Find where the given text appears and provide that cell's center as [X, Y] coordinate. 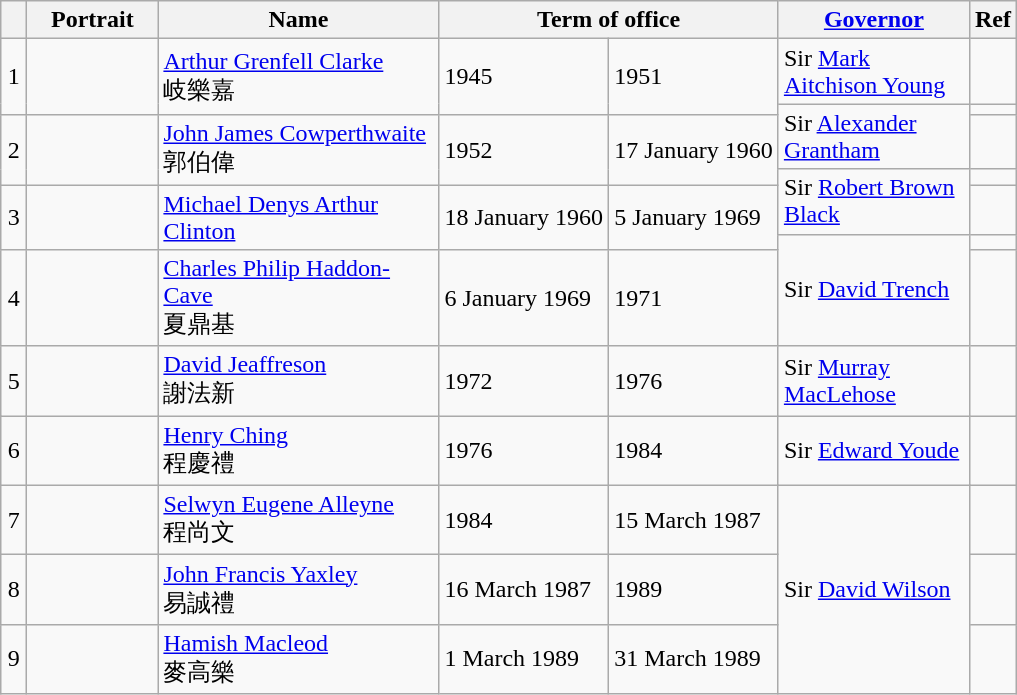
Ref [992, 20]
Sir Murray MacLehose [874, 381]
5 January 1969 [694, 216]
15 March 1987 [694, 520]
Selwyn Eugene Alleyne程尚文 [298, 520]
1951 [694, 77]
1971 [694, 298]
Sir David Trench [874, 290]
6 [14, 451]
1972 [524, 381]
1952 [524, 150]
1 [14, 77]
31 March 1989 [694, 659]
1989 [694, 590]
John James Cowperthwaite郭伯偉 [298, 150]
Sir Mark Aitchison Young [874, 72]
Sir Edward Youde [874, 451]
1 March 1989 [524, 659]
Hamish Macleod麥高樂 [298, 659]
John Francis Yaxley易誠禮 [298, 590]
Term of office [608, 20]
Portrait [92, 20]
3 [14, 216]
Michael Denys Arthur Clinton [298, 216]
Sir Robert Brown Black [874, 202]
Arthur Grenfell Clarke岐樂嘉 [298, 77]
Name [298, 20]
David Jeaffreson謝法新 [298, 381]
Sir Alexander Grantham [874, 136]
1945 [524, 77]
Sir David Wilson [874, 590]
6 January 1969 [524, 298]
9 [14, 659]
17 January 1960 [694, 150]
Governor [874, 20]
16 March 1987 [524, 590]
18 January 1960 [524, 216]
4 [14, 298]
7 [14, 520]
Henry Ching程慶禮 [298, 451]
2 [14, 150]
8 [14, 590]
5 [14, 381]
Charles Philip Haddon-Cave夏鼎基 [298, 298]
